From the cell containing the given text, extract its center point as (x, y) coordinate. 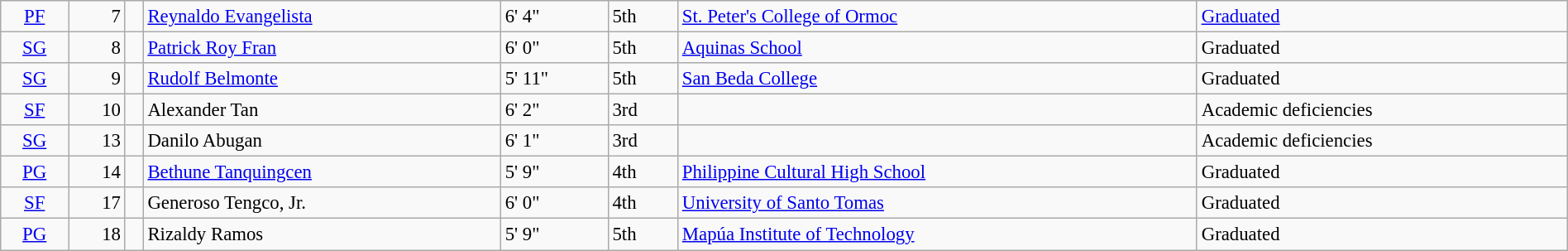
9 (98, 79)
Rizaldy Ramos (322, 234)
8 (98, 48)
7 (98, 17)
10 (98, 110)
Bethune Tanquingcen (322, 172)
Alexander Tan (322, 110)
University of Santo Tomas (938, 203)
St. Peter's College of Ormoc (938, 17)
18 (98, 234)
13 (98, 141)
Philippine Cultural High School (938, 172)
6' 1" (554, 141)
6' 2" (554, 110)
6' 4" (554, 17)
17 (98, 203)
Reynaldo Evangelista (322, 17)
PF (35, 17)
14 (98, 172)
San Beda College (938, 79)
Danilo Abugan (322, 141)
Rudolf Belmonte (322, 79)
5' 11" (554, 79)
Aquinas School (938, 48)
Mapúa Institute of Technology (938, 234)
Patrick Roy Fran (322, 48)
Generoso Tengco, Jr. (322, 203)
